Identify which cell holds the provided text, then report its (x, y) central coordinate. 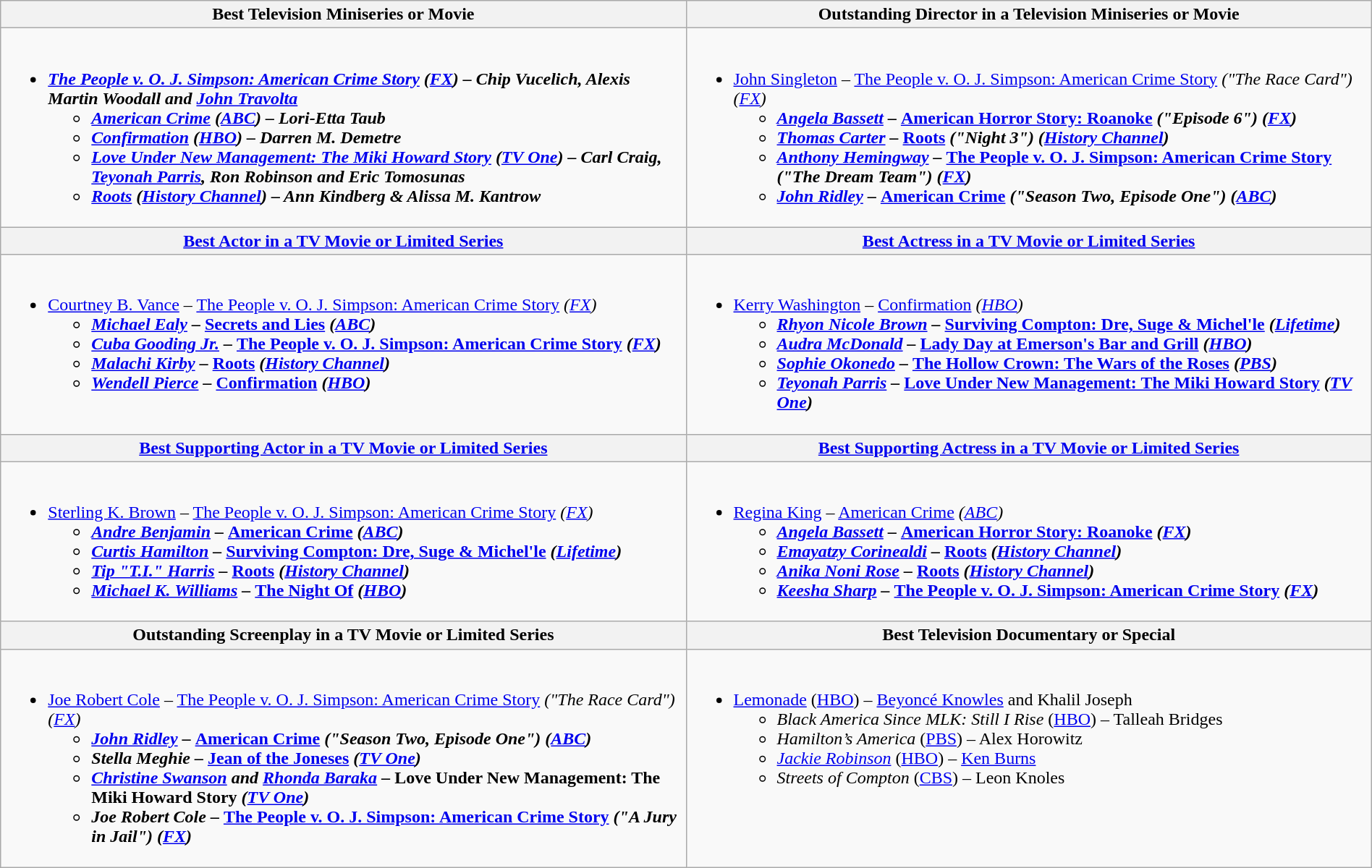
Best Supporting Actress in a TV Movie or Limited Series (1029, 448)
Best Actor in a TV Movie or Limited Series (343, 241)
Best Actress in a TV Movie or Limited Series (1029, 241)
Best Supporting Actor in a TV Movie or Limited Series (343, 448)
Outstanding Director in a Television Miniseries or Movie (1029, 14)
Best Television Miniseries or Movie (343, 14)
Best Television Documentary or Special (1029, 635)
Outstanding Screenplay in a TV Movie or Limited Series (343, 635)
